Search for the cell housing the specified text and yield its [x, y] center coordinate. 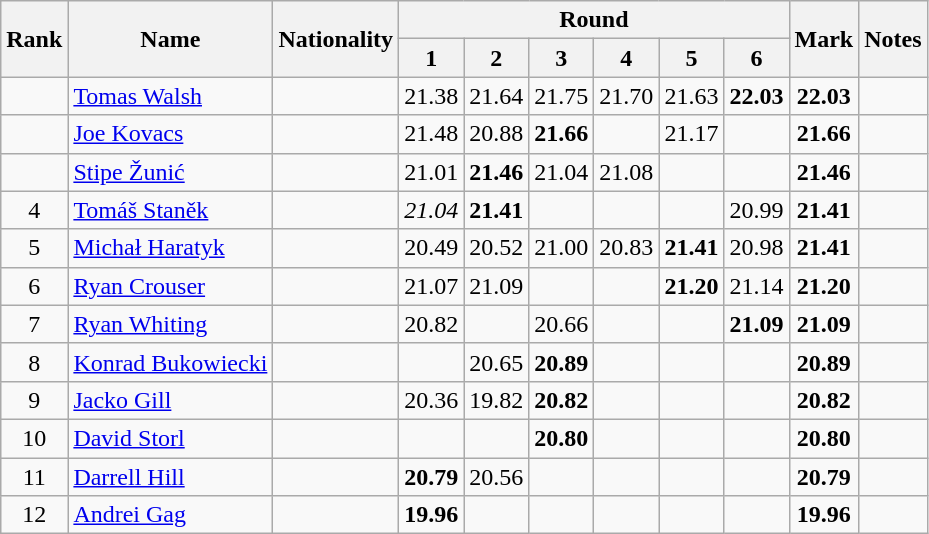
20.52 [496, 248]
Joe Kovacs [170, 134]
21.08 [626, 172]
Tomas Walsh [170, 96]
8 [34, 362]
1 [432, 58]
Round [594, 20]
11 [34, 477]
Stipe Žunić [170, 172]
21.38 [432, 96]
Konrad Bukowiecki [170, 362]
20.49 [432, 248]
Name [170, 39]
Darrell Hill [170, 477]
12 [34, 515]
Rank [34, 39]
2 [496, 58]
21.07 [432, 286]
10 [34, 438]
20.65 [496, 362]
21.00 [562, 248]
20.88 [496, 134]
Ryan Whiting [170, 324]
21.75 [562, 96]
20.56 [496, 477]
21.01 [432, 172]
21.17 [692, 134]
Andrei Gag [170, 515]
Nationality [336, 39]
21.14 [756, 286]
20.99 [756, 210]
19.82 [496, 400]
21.64 [496, 96]
Tomáš Staněk [170, 210]
21.70 [626, 96]
Jacko Gill [170, 400]
Notes [893, 39]
20.83 [626, 248]
David Storl [170, 438]
9 [34, 400]
20.66 [562, 324]
Ryan Crouser [170, 286]
7 [34, 324]
21.63 [692, 96]
Michał Haratyk [170, 248]
20.36 [432, 400]
3 [562, 58]
Mark [824, 39]
20.98 [756, 248]
21.48 [432, 134]
